Output the (X, Y) coordinate of the center of the cell containing the given text.  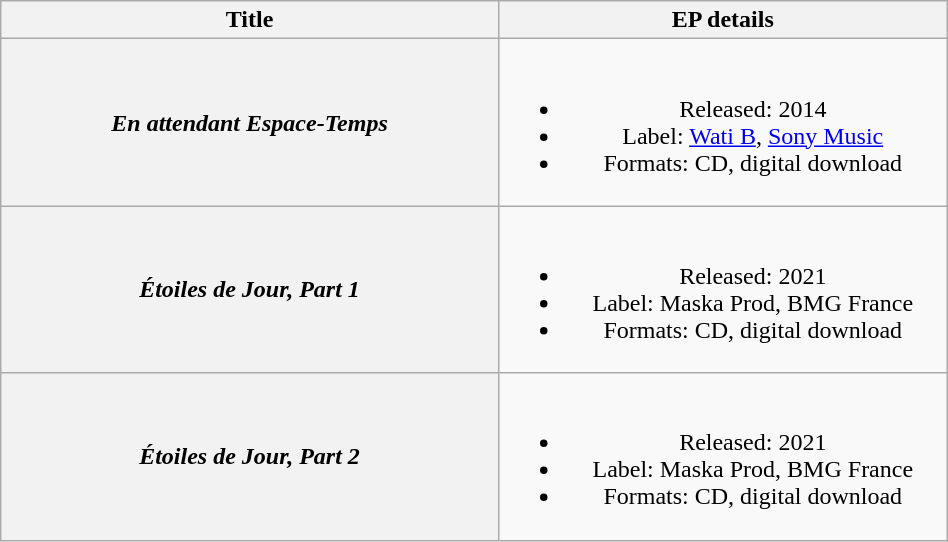
Étoiles de Jour, Part 2 (250, 456)
Étoiles de Jour, Part 1 (250, 290)
En attendant Espace-Temps (250, 122)
Title (250, 20)
EP details (722, 20)
Released: 2014Label: Wati B, Sony MusicFormats: CD, digital download (722, 122)
